Determine the [X, Y] coordinate at the center of the cell enclosing the given text.  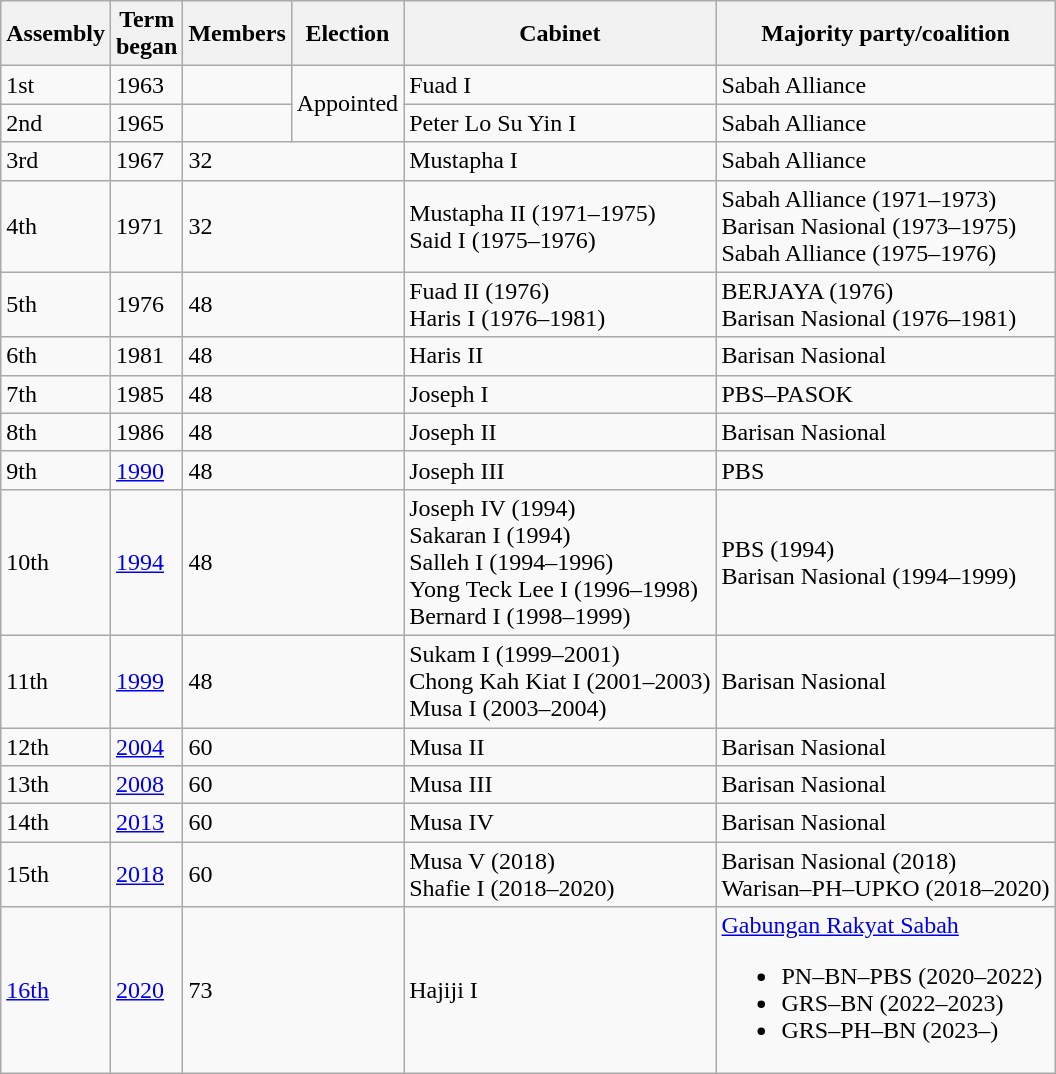
Appointed [347, 104]
Joseph II [560, 432]
1981 [146, 356]
Fuad I [560, 85]
Majority party/coalition [886, 34]
8th [56, 432]
16th [56, 990]
12th [56, 747]
PBS–PASOK [886, 394]
15th [56, 874]
1st [56, 85]
Peter Lo Su Yin I [560, 123]
1976 [146, 304]
Sukam I (1999–2001) Chong Kah Kiat I (2001–2003) Musa I (2003–2004) [560, 681]
Musa II [560, 747]
13th [56, 785]
10th [56, 562]
2018 [146, 874]
Cabinet [560, 34]
1999 [146, 681]
7th [56, 394]
Musa V (2018) Shafie I (2018–2020) [560, 874]
Assembly [56, 34]
1965 [146, 123]
4th [56, 226]
PBS (1994) Barisan Nasional (1994–1999) [886, 562]
11th [56, 681]
Joseph I [560, 394]
2nd [56, 123]
Members [237, 34]
2013 [146, 823]
BERJAYA (1976)Barisan Nasional (1976–1981) [886, 304]
Musa III [560, 785]
Election [347, 34]
14th [56, 823]
Gabungan Rakyat SabahPN–BN–PBS (2020–2022)GRS–BN (2022–2023)GRS–PH–BN (2023–) [886, 990]
2020 [146, 990]
Fuad II (1976) Haris I (1976–1981) [560, 304]
Joseph III [560, 470]
1967 [146, 161]
Musa IV [560, 823]
1963 [146, 85]
Barisan Nasional (2018) Warisan–PH–UPKO (2018–2020) [886, 874]
1990 [146, 470]
2004 [146, 747]
3rd [56, 161]
Joseph IV (1994) Sakaran I (1994) Salleh I (1994–1996) Yong Teck Lee I (1996–1998) Bernard I (1998–1999) [560, 562]
PBS [886, 470]
1971 [146, 226]
2008 [146, 785]
Hajiji I [560, 990]
Mustapha I [560, 161]
Sabah Alliance (1971–1973) Barisan Nasional (1973–1975)Sabah Alliance (1975–1976) [886, 226]
6th [56, 356]
Mustapha II (1971–1975) Said I (1975–1976) [560, 226]
Termbegan [146, 34]
1985 [146, 394]
1986 [146, 432]
Haris II [560, 356]
1994 [146, 562]
9th [56, 470]
5th [56, 304]
73 [294, 990]
